Locate the cell with the specified text and output its (x, y) center coordinate. 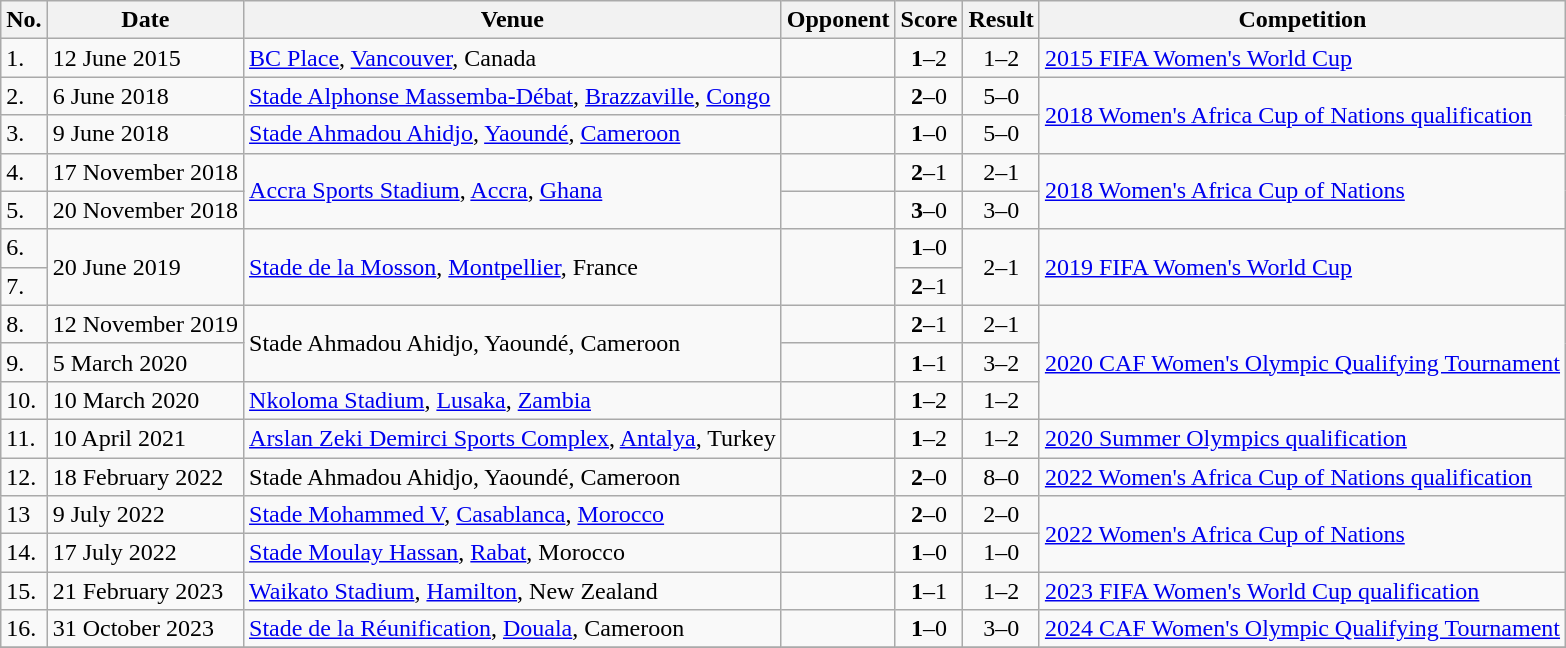
12. (24, 477)
14. (24, 553)
Competition (1302, 20)
Waikato Stadium, Hamilton, New Zealand (513, 591)
Score (929, 20)
12 November 2019 (145, 324)
20 November 2018 (145, 210)
3. (24, 134)
2019 FIFA Women's World Cup (1302, 267)
Result (1001, 20)
21 February 2023 (145, 591)
Stade de la Mosson, Montpellier, France (513, 267)
BC Place, Vancouver, Canada (513, 58)
2020 Summer Olympics qualification (1302, 438)
20 June 2019 (145, 267)
Date (145, 20)
2023 FIFA Women's World Cup qualification (1302, 591)
17 November 2018 (145, 172)
10. (24, 400)
9 July 2022 (145, 515)
2022 Women's Africa Cup of Nations (1302, 534)
2022 Women's Africa Cup of Nations qualification (1302, 477)
Stade Alphonse Massemba-Débat, Brazzaville, Congo (513, 96)
Stade de la Réunification, Douala, Cameroon (513, 629)
4. (24, 172)
Opponent (838, 20)
No. (24, 20)
9 June 2018 (145, 134)
11. (24, 438)
7. (24, 286)
5. (24, 210)
31 October 2023 (145, 629)
16. (24, 629)
15. (24, 591)
Nkoloma Stadium, Lusaka, Zambia (513, 400)
Accra Sports Stadium, Accra, Ghana (513, 191)
Stade Mohammed V, Casablanca, Morocco (513, 515)
8. (24, 324)
Arslan Zeki Demirci Sports Complex, Antalya, Turkey (513, 438)
2. (24, 96)
Venue (513, 20)
5 March 2020 (145, 362)
12 June 2015 (145, 58)
3–2 (1001, 362)
9. (24, 362)
10 April 2021 (145, 438)
13 (24, 515)
1. (24, 58)
8–0 (1001, 477)
6 June 2018 (145, 96)
2018 Women's Africa Cup of Nations (1302, 191)
2015 FIFA Women's World Cup (1302, 58)
2024 CAF Women's Olympic Qualifying Tournament (1302, 629)
Stade Moulay Hassan, Rabat, Morocco (513, 553)
17 July 2022 (145, 553)
10 March 2020 (145, 400)
18 February 2022 (145, 477)
2018 Women's Africa Cup of Nations qualification (1302, 115)
2020 CAF Women's Olympic Qualifying Tournament (1302, 362)
6. (24, 248)
